Identify which cell holds the provided text, then report its (X, Y) central coordinate. 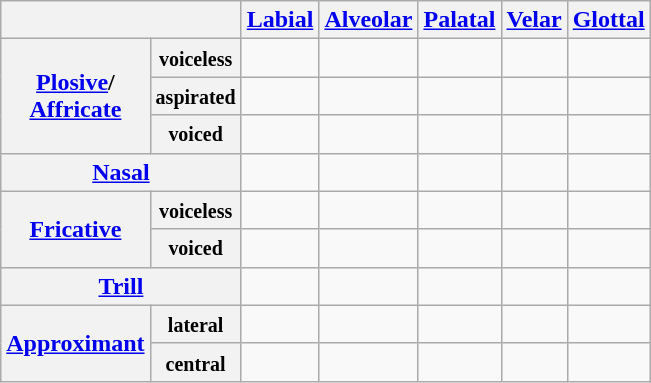
Fricative (76, 229)
Palatal (460, 20)
central (196, 362)
Nasal (121, 172)
Velar (534, 20)
lateral (196, 324)
Alveolar (368, 20)
Labial (280, 20)
Approximant (76, 343)
aspirated (196, 96)
Plosive/Affricate (76, 96)
Trill (121, 286)
Glottal (608, 20)
